Determine the [x, y] coordinate at the center of the cell enclosing the given text.  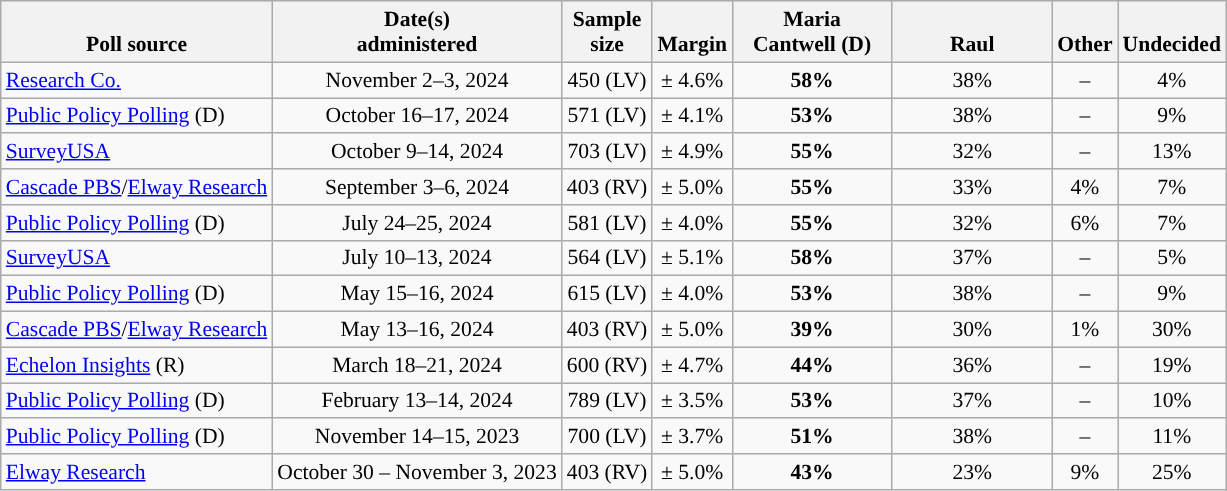
5% [1172, 258]
May 13–16, 2024 [417, 330]
Raul [972, 32]
13% [1172, 152]
23% [972, 472]
Margin [692, 32]
November 2–3, 2024 [417, 80]
39% [812, 330]
February 13–14, 2024 [417, 401]
± 3.7% [692, 437]
± 4.9% [692, 152]
± 4.1% [692, 116]
615 (LV) [608, 294]
33% [972, 187]
19% [1172, 365]
Other [1084, 32]
703 (LV) [608, 152]
MariaCantwell (D) [812, 32]
± 5.1% [692, 258]
Undecided [1172, 32]
600 (RV) [608, 365]
Echelon Insights (R) [137, 365]
700 (LV) [608, 437]
Samplesize [608, 32]
July 10–13, 2024 [417, 258]
51% [812, 437]
Poll source [137, 32]
October 30 – November 3, 2023 [417, 472]
11% [1172, 437]
November 14–15, 2023 [417, 437]
Date(s)administered [417, 32]
March 18–21, 2024 [417, 365]
44% [812, 365]
July 24–25, 2024 [417, 223]
Research Co. [137, 80]
September 3–6, 2024 [417, 187]
571 (LV) [608, 116]
± 3.5% [692, 401]
± 4.7% [692, 365]
564 (LV) [608, 258]
October 9–14, 2024 [417, 152]
581 (LV) [608, 223]
10% [1172, 401]
May 15–16, 2024 [417, 294]
36% [972, 365]
789 (LV) [608, 401]
± 4.6% [692, 80]
October 16–17, 2024 [417, 116]
6% [1084, 223]
43% [812, 472]
Elway Research [137, 472]
25% [1172, 472]
1% [1084, 330]
450 (LV) [608, 80]
